Pinpoint the cell where the given text exists, returning its [x, y] midpoint coordinate. 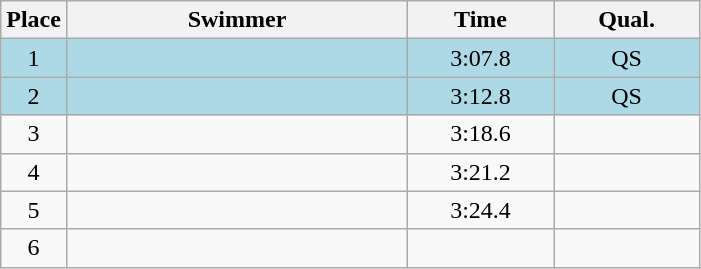
Qual. [627, 20]
3:21.2 [481, 172]
Swimmer [236, 20]
Place [34, 20]
3:07.8 [481, 58]
3:24.4 [481, 210]
2 [34, 96]
3 [34, 134]
3:12.8 [481, 96]
1 [34, 58]
6 [34, 248]
Time [481, 20]
4 [34, 172]
5 [34, 210]
3:18.6 [481, 134]
